Provide the [x, y] coordinate of the cell's center where the given text is located.  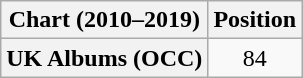
Position [255, 20]
Chart (2010–2019) [104, 20]
UK Albums (OCC) [104, 58]
84 [255, 58]
